For the text-containing cell, return its midpoint in [X, Y] coordinate format. 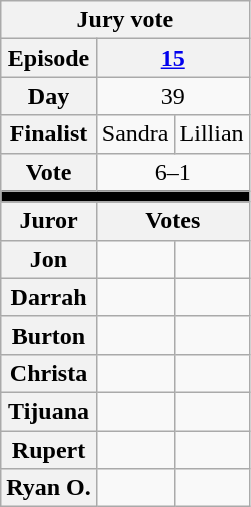
Christa [49, 373]
Votes [172, 221]
Darrah [49, 297]
Episode [49, 58]
Jon [49, 259]
Day [49, 96]
Jury vote [125, 20]
Lillian [212, 134]
Tijuana [49, 411]
Juror [49, 221]
15 [172, 58]
Finalist [49, 134]
39 [172, 96]
Vote [49, 172]
Ryan O. [49, 488]
6–1 [172, 172]
Burton [49, 335]
Rupert [49, 449]
Sandra [135, 134]
